Output the [X, Y] coordinate of the center of the cell containing the given text.  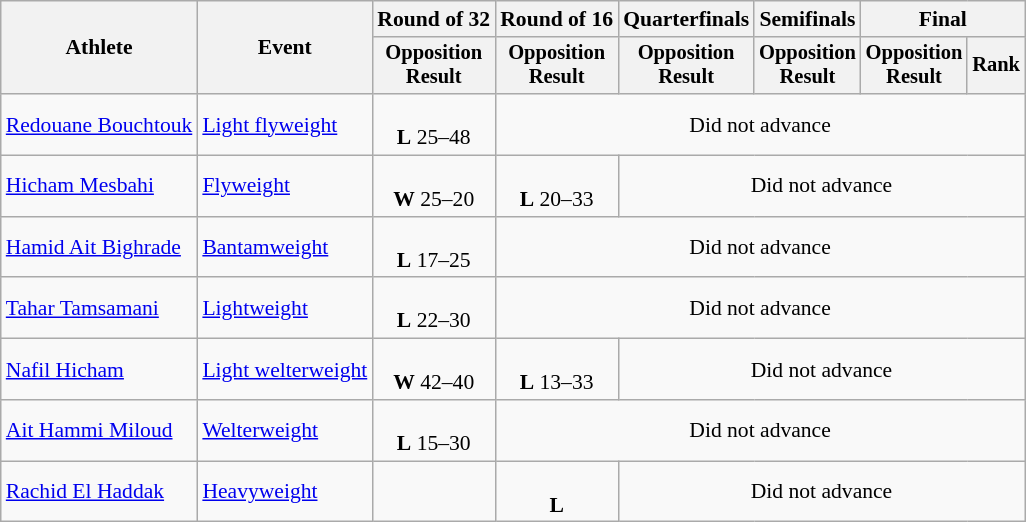
Hamid Ait Bighrade [100, 248]
L 20–33 [556, 186]
L 13–33 [556, 370]
Lightweight [284, 308]
Rank [996, 66]
L [556, 492]
W 42–40 [434, 370]
Rachid El Haddak [100, 492]
W 25–20 [434, 186]
L 22–30 [434, 308]
Quarterfinals [686, 19]
Heavyweight [284, 492]
Round of 16 [556, 19]
Tahar Tamsamani [100, 308]
Bantamweight [284, 248]
L 17–25 [434, 248]
Welterweight [284, 430]
Flyweight [284, 186]
Light flyweight [284, 124]
Light welterweight [284, 370]
Athlete [100, 48]
Final [943, 19]
Round of 32 [434, 19]
Nafil Hicham [100, 370]
L 15–30 [434, 430]
Redouane Bouchtouk [100, 124]
L 25–48 [434, 124]
Event [284, 48]
Ait Hammi Miloud [100, 430]
Hicham Mesbahi [100, 186]
Semifinals [808, 19]
